Detect which cell encompasses the target text, then output its (x, y) center coordinate. 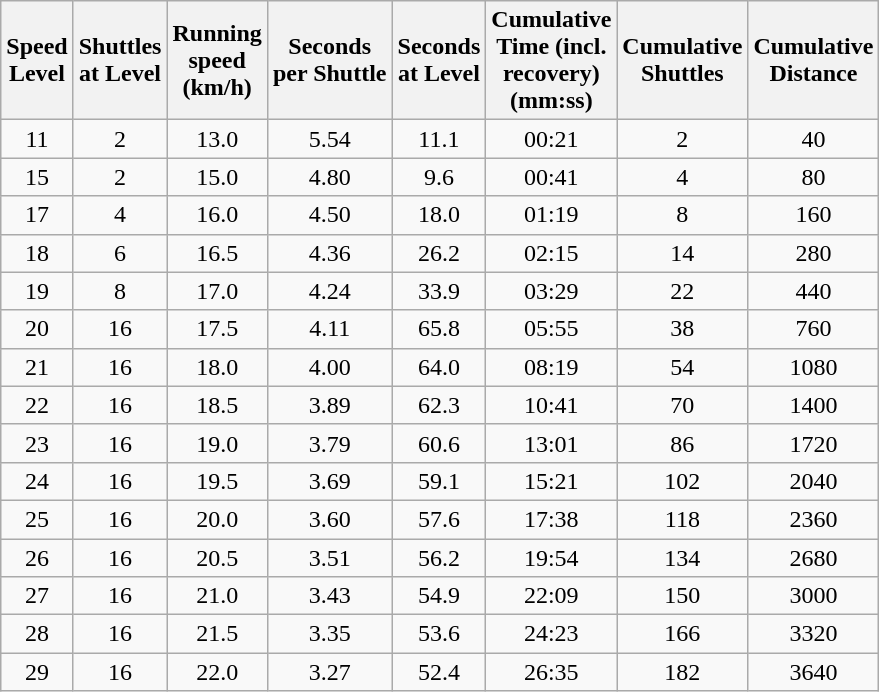
Secondsat Level (439, 60)
33.9 (439, 291)
15 (37, 177)
01:19 (552, 215)
80 (814, 177)
1720 (814, 443)
3.69 (330, 481)
05:55 (552, 329)
3.27 (330, 672)
3.89 (330, 405)
19.0 (217, 443)
38 (682, 329)
3.35 (330, 634)
160 (814, 215)
56.2 (439, 557)
22:09 (552, 596)
4.11 (330, 329)
57.6 (439, 519)
19:54 (552, 557)
18.5 (217, 405)
SpeedLevel (37, 60)
3640 (814, 672)
17 (37, 215)
11.1 (439, 139)
3.51 (330, 557)
20.0 (217, 519)
4.36 (330, 253)
13:01 (552, 443)
3320 (814, 634)
1080 (814, 367)
27 (37, 596)
23 (37, 443)
2040 (814, 481)
17:38 (552, 519)
21 (37, 367)
280 (814, 253)
26:35 (552, 672)
Secondsper Shuttle (330, 60)
11 (37, 139)
16.0 (217, 215)
3.79 (330, 443)
59.1 (439, 481)
24:23 (552, 634)
9.6 (439, 177)
00:21 (552, 139)
Runningspeed(km/h) (217, 60)
3.43 (330, 596)
6 (120, 253)
19.5 (217, 481)
760 (814, 329)
166 (682, 634)
CumulativeShuttles (682, 60)
15:21 (552, 481)
65.8 (439, 329)
118 (682, 519)
440 (814, 291)
03:29 (552, 291)
53.6 (439, 634)
17.5 (217, 329)
21.0 (217, 596)
4.24 (330, 291)
62.3 (439, 405)
102 (682, 481)
00:41 (552, 177)
Shuttlesat Level (120, 60)
2360 (814, 519)
4.80 (330, 177)
16.5 (217, 253)
29 (37, 672)
26 (37, 557)
10:41 (552, 405)
60.6 (439, 443)
18 (37, 253)
CumulativeDistance (814, 60)
182 (682, 672)
22.0 (217, 672)
134 (682, 557)
20.5 (217, 557)
02:15 (552, 253)
08:19 (552, 367)
26.2 (439, 253)
4.00 (330, 367)
54.9 (439, 596)
3000 (814, 596)
25 (37, 519)
13.0 (217, 139)
1400 (814, 405)
3.60 (330, 519)
24 (37, 481)
CumulativeTime (incl.recovery)(mm:ss) (552, 60)
64.0 (439, 367)
15.0 (217, 177)
150 (682, 596)
21.5 (217, 634)
2680 (814, 557)
14 (682, 253)
52.4 (439, 672)
86 (682, 443)
28 (37, 634)
20 (37, 329)
19 (37, 291)
70 (682, 405)
40 (814, 139)
17.0 (217, 291)
5.54 (330, 139)
54 (682, 367)
4.50 (330, 215)
